Locate the cell with the specified text and output its (x, y) center coordinate. 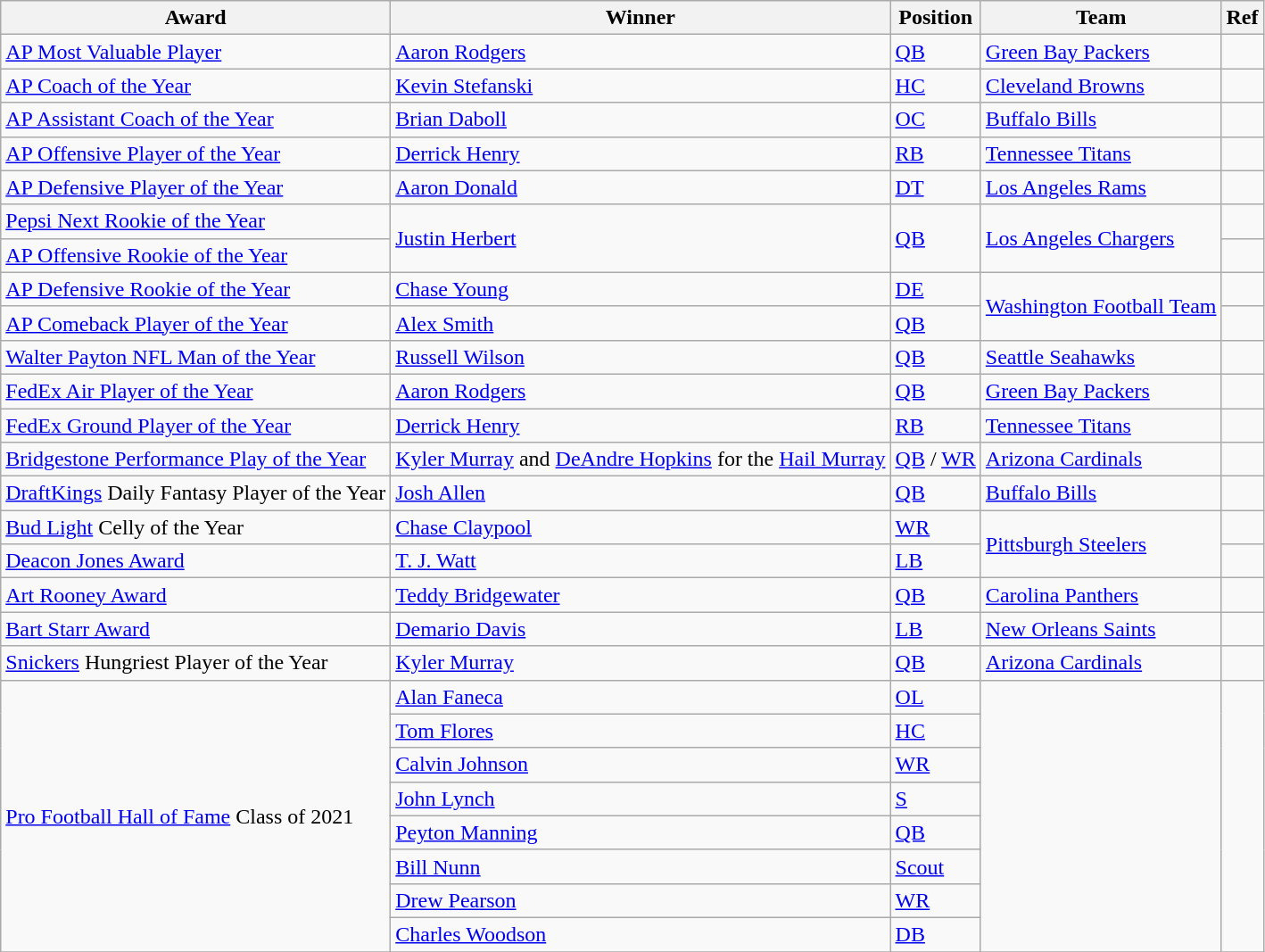
Bridgestone Performance Play of the Year (196, 459)
FedEx Air Player of the Year (196, 391)
Bart Starr Award (196, 629)
Award (196, 18)
Snickers Hungriest Player of the Year (196, 663)
Ref (1242, 18)
Winner (641, 18)
Justin Herbert (641, 238)
Seattle Seahawks (1101, 357)
AP Defensive Player of the Year (196, 187)
Kevin Stefanski (641, 86)
Position (935, 18)
Calvin Johnson (641, 765)
Chase Young (641, 289)
Los Angeles Chargers (1101, 238)
FedEx Ground Player of the Year (196, 426)
John Lynch (641, 799)
Bill Nunn (641, 866)
AP Offensive Rookie of the Year (196, 255)
DE (935, 289)
Scout (935, 866)
Aaron Donald (641, 187)
AP Assistant Coach of the Year (196, 120)
Alan Faneca (641, 697)
Pro Football Hall of Fame Class of 2021 (196, 815)
Kyler Murray and DeAndre Hopkins for the Hail Murray (641, 459)
AP Most Valuable Player (196, 52)
Pittsburgh Steelers (1101, 544)
Teddy Bridgewater (641, 595)
QB / WR (935, 459)
Demario Davis (641, 629)
Washington Football Team (1101, 306)
Team (1101, 18)
OC (935, 120)
DraftKings Daily Fantasy Player of the Year (196, 493)
Russell Wilson (641, 357)
AP Coach of the Year (196, 86)
Walter Payton NFL Man of the Year (196, 357)
OL (935, 697)
AP Offensive Player of the Year (196, 153)
Peyton Manning (641, 832)
Art Rooney Award (196, 595)
Cleveland Browns (1101, 86)
Deacon Jones Award (196, 561)
DT (935, 187)
Alex Smith (641, 323)
Pepsi Next Rookie of the Year (196, 221)
Carolina Panthers (1101, 595)
Chase Claypool (641, 527)
Drew Pearson (641, 900)
New Orleans Saints (1101, 629)
Bud Light Celly of the Year (196, 527)
Los Angeles Rams (1101, 187)
AP Comeback Player of the Year (196, 323)
Charles Woodson (641, 934)
S (935, 799)
Brian Daboll (641, 120)
Tom Flores (641, 731)
T. J. Watt (641, 561)
Kyler Murray (641, 663)
DB (935, 934)
Josh Allen (641, 493)
AP Defensive Rookie of the Year (196, 289)
